Identify which cell holds the provided text, then report its (x, y) central coordinate. 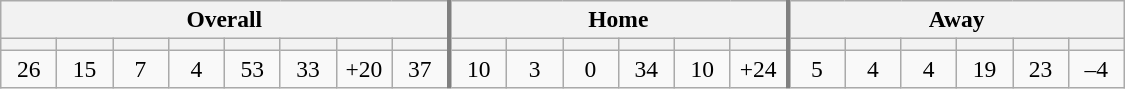
+24 (758, 68)
33 (308, 68)
3 (535, 68)
+20 (364, 68)
0 (590, 68)
37 (420, 68)
Home (618, 19)
19 (985, 68)
–4 (1096, 68)
53 (252, 68)
Away (956, 19)
23 (1040, 68)
Overall (225, 19)
7 (140, 68)
34 (646, 68)
26 (29, 68)
15 (85, 68)
5 (816, 68)
